Locate the cell with the specified text and output its (X, Y) center coordinate. 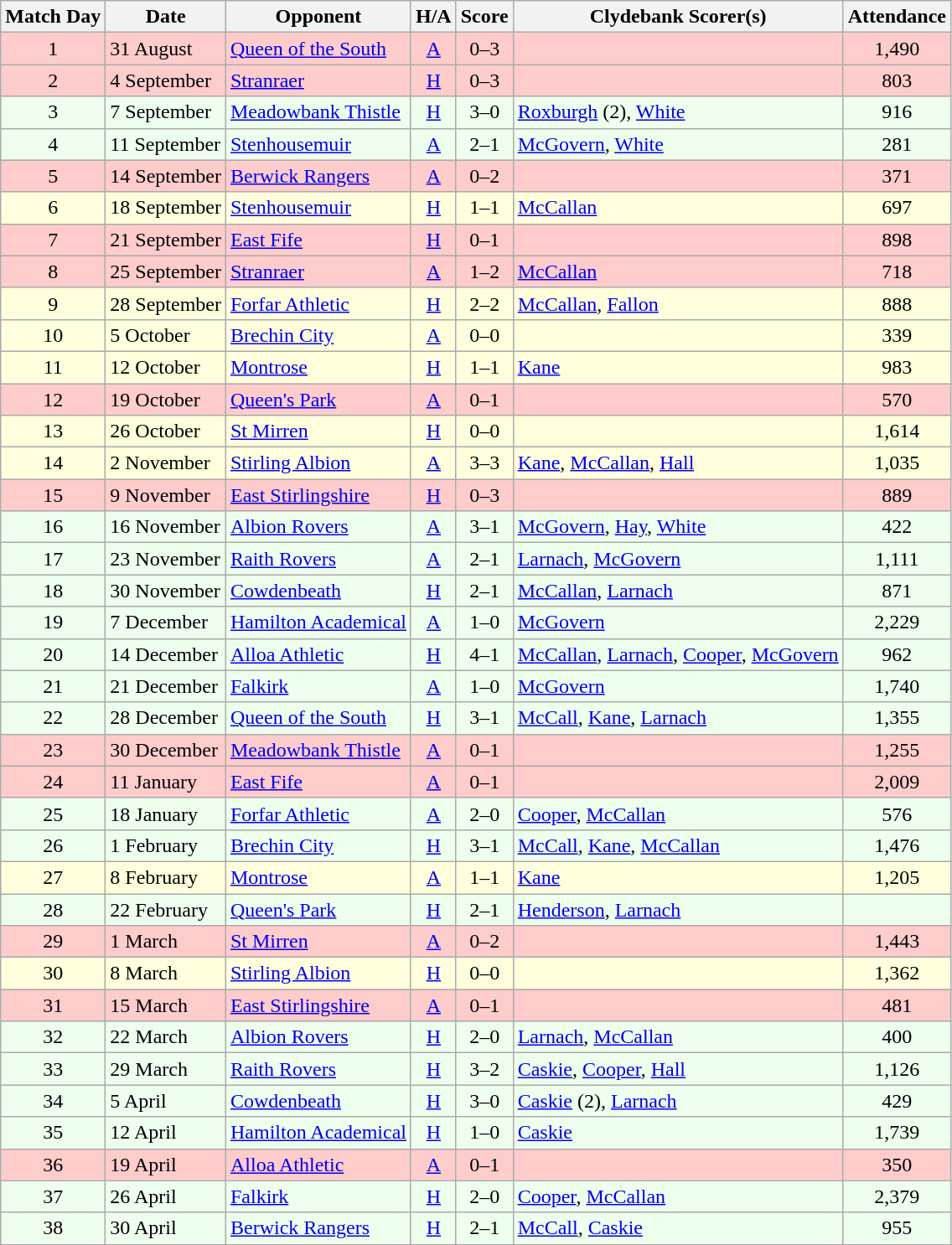
McCallan, Fallon (678, 303)
26 (54, 845)
15 (54, 495)
9 (54, 303)
38 (54, 1228)
1,035 (897, 463)
1,490 (897, 49)
McCallan, Larnach, Cooper, McGovern (678, 654)
19 (54, 622)
1,355 (897, 718)
17 (54, 559)
33 (54, 1069)
12 October (166, 367)
3–2 (484, 1069)
1–2 (484, 271)
3–3 (484, 463)
Caskie (2), Larnach (678, 1101)
8 February (166, 877)
Kane, McCallan, Hall (678, 463)
McCall, Caskie (678, 1228)
McGovern, Hay, White (678, 527)
10 (54, 335)
1,739 (897, 1133)
32 (54, 1037)
12 April (166, 1133)
7 September (166, 112)
2–2 (484, 303)
19 October (166, 400)
5 (54, 176)
888 (897, 303)
25 September (166, 271)
23 (54, 750)
18 September (166, 208)
McCall, Kane, McCallan (678, 845)
30 December (166, 750)
30 November (166, 591)
Clydebank Scorer(s) (678, 17)
11 (54, 367)
955 (897, 1228)
28 December (166, 718)
27 (54, 877)
281 (897, 144)
28 September (166, 303)
1,614 (897, 431)
8 March (166, 974)
18 (54, 591)
576 (897, 814)
Opponent (318, 17)
Henderson, Larnach (678, 909)
26 April (166, 1196)
4 September (166, 80)
13 (54, 431)
29 (54, 942)
8 (54, 271)
11 September (166, 144)
898 (897, 240)
350 (897, 1165)
4–1 (484, 654)
35 (54, 1133)
1,362 (897, 974)
9 November (166, 495)
718 (897, 271)
Score (484, 17)
H/A (433, 17)
37 (54, 1196)
1,255 (897, 750)
889 (897, 495)
2,009 (897, 782)
Match Day (54, 17)
339 (897, 335)
22 (54, 718)
25 (54, 814)
Caskie (678, 1133)
2 (54, 80)
34 (54, 1101)
803 (897, 80)
14 December (166, 654)
30 April (166, 1228)
McCallan, Larnach (678, 591)
1,205 (897, 877)
1,111 (897, 559)
5 October (166, 335)
18 January (166, 814)
1,126 (897, 1069)
12 (54, 400)
19 April (166, 1165)
4 (54, 144)
26 October (166, 431)
983 (897, 367)
Roxburgh (2), White (678, 112)
22 March (166, 1037)
21 December (166, 686)
16 November (166, 527)
3 (54, 112)
Date (166, 17)
Larnach, McCallan (678, 1037)
23 November (166, 559)
Attendance (897, 17)
Caskie, Cooper, Hall (678, 1069)
570 (897, 400)
400 (897, 1037)
2 November (166, 463)
24 (54, 782)
14 (54, 463)
21 September (166, 240)
422 (897, 527)
1 March (166, 942)
7 (54, 240)
1,476 (897, 845)
McGovern, White (678, 144)
5 April (166, 1101)
429 (897, 1101)
916 (897, 112)
697 (897, 208)
1 (54, 49)
2,379 (897, 1196)
962 (897, 654)
15 March (166, 1005)
7 December (166, 622)
16 (54, 527)
20 (54, 654)
371 (897, 176)
14 September (166, 176)
29 March (166, 1069)
McCall, Kane, Larnach (678, 718)
31 (54, 1005)
1,443 (897, 942)
481 (897, 1005)
2,229 (897, 622)
Larnach, McGovern (678, 559)
36 (54, 1165)
28 (54, 909)
30 (54, 974)
6 (54, 208)
31 August (166, 49)
21 (54, 686)
871 (897, 591)
1 February (166, 845)
11 January (166, 782)
1,740 (897, 686)
22 February (166, 909)
